Locate the cell with the specified text and output its [X, Y] center coordinate. 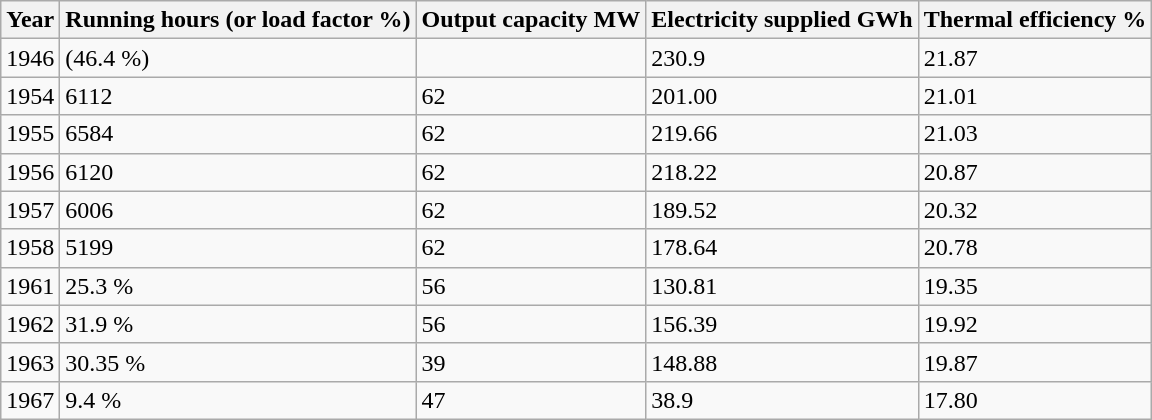
130.81 [782, 286]
201.00 [782, 96]
1967 [30, 400]
178.64 [782, 248]
6584 [238, 134]
17.80 [1035, 400]
230.9 [782, 58]
(46.4 %) [238, 58]
6120 [238, 172]
31.9 % [238, 324]
1961 [30, 286]
20.32 [1035, 210]
21.03 [1035, 134]
6006 [238, 210]
19.35 [1035, 286]
5199 [238, 248]
1956 [30, 172]
20.78 [1035, 248]
Output capacity MW [531, 20]
Electricity supplied GWh [782, 20]
47 [531, 400]
1954 [30, 96]
21.87 [1035, 58]
Year [30, 20]
19.87 [1035, 362]
189.52 [782, 210]
148.88 [782, 362]
1955 [30, 134]
1963 [30, 362]
20.87 [1035, 172]
25.3 % [238, 286]
156.39 [782, 324]
9.4 % [238, 400]
Thermal efficiency % [1035, 20]
1957 [30, 210]
6112 [238, 96]
219.66 [782, 134]
Running hours (or load factor %) [238, 20]
1946 [30, 58]
1958 [30, 248]
218.22 [782, 172]
1962 [30, 324]
38.9 [782, 400]
21.01 [1035, 96]
39 [531, 362]
19.92 [1035, 324]
30.35 % [238, 362]
